For the text-containing cell, return its midpoint in [X, Y] coordinate format. 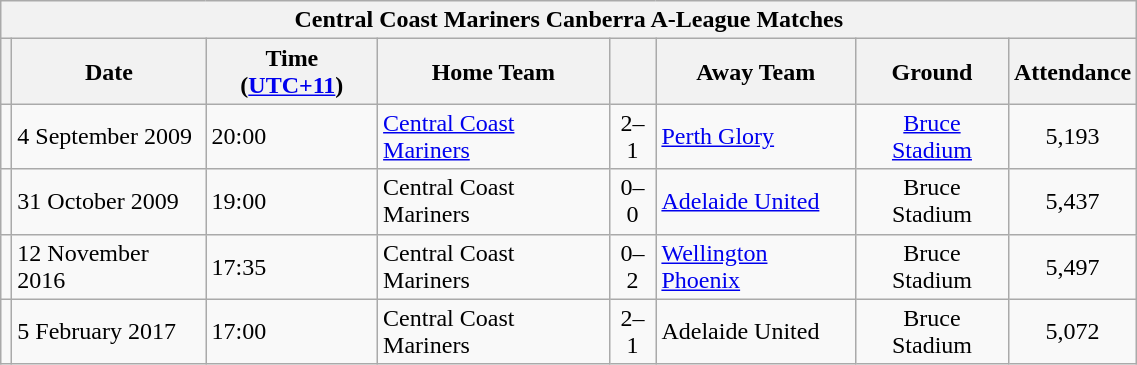
Perth Glory [756, 136]
31 October 2009 [109, 202]
12 November 2016 [109, 266]
5,072 [1072, 332]
5,437 [1072, 202]
20:00 [292, 136]
0–2 [632, 266]
0–0 [632, 202]
Ground [932, 72]
4 September 2009 [109, 136]
Central Coast Mariners Canberra A-League Matches [569, 20]
Wellington Phoenix [756, 266]
17:35 [292, 266]
Date [109, 72]
5,497 [1072, 266]
19:00 [292, 202]
Attendance [1072, 72]
Time (UTC+11) [292, 72]
5,193 [1072, 136]
Away Team [756, 72]
5 February 2017 [109, 332]
Home Team [494, 72]
17:00 [292, 332]
